Identify which cell holds the provided text, then report its [X, Y] central coordinate. 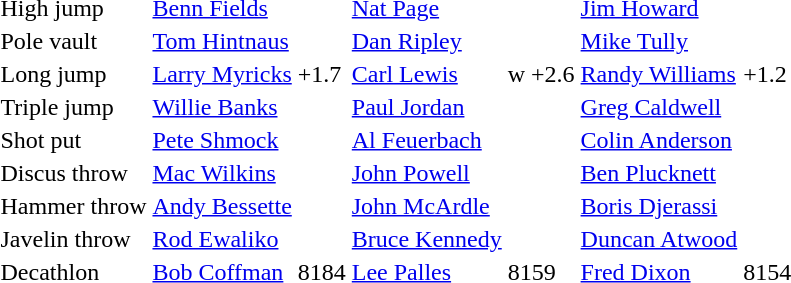
Colin Anderson [659, 140]
John McArdle [426, 206]
John Powell [426, 173]
Mike Tully [659, 41]
Willie Banks [222, 107]
Paul Jordan [426, 107]
Al Feuerbach [426, 140]
Randy Williams [659, 74]
Mac Wilkins [222, 173]
Boris Djerassi [659, 206]
Ben Plucknett [659, 173]
w +2.6 [541, 74]
+1.7 [322, 74]
Greg Caldwell [659, 107]
Carl Lewis [426, 74]
Duncan Atwood [659, 239]
Andy Bessette [222, 206]
Rod Ewaliko [222, 239]
Bruce Kennedy [426, 239]
Pete Shmock [222, 140]
Tom Hintnaus [222, 41]
Larry Myricks [222, 74]
Dan Ripley [426, 41]
